Identify which cell holds the provided text, then report its [X, Y] central coordinate. 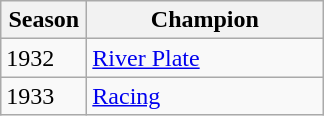
1932 [44, 58]
River Plate [205, 58]
1933 [44, 96]
Season [44, 20]
Champion [205, 20]
Racing [205, 96]
